For the text-containing cell, return its midpoint in [x, y] coordinate format. 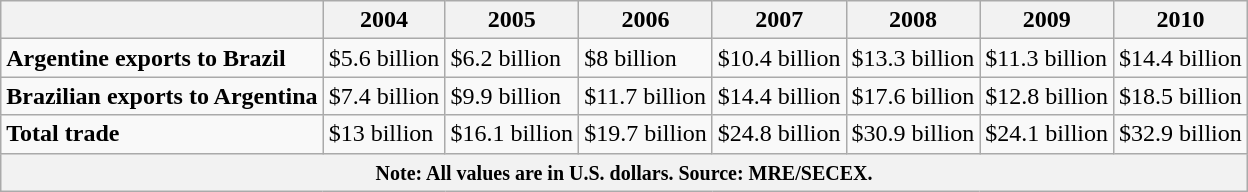
2006 [646, 20]
$10.4 billion [779, 58]
$32.9 billion [1181, 134]
$19.7 billion [646, 134]
$30.9 billion [913, 134]
Total trade [162, 134]
$16.1 billion [512, 134]
2009 [1047, 20]
Note: All values are in U.S. dollars. Source: MRE/SECEX. [624, 172]
$18.5 billion [1181, 96]
$13 billion [384, 134]
$11.7 billion [646, 96]
2004 [384, 20]
$8 billion [646, 58]
2008 [913, 20]
$5.6 billion [384, 58]
$11.3 billion [1047, 58]
2010 [1181, 20]
$17.6 billion [913, 96]
$12.8 billion [1047, 96]
$24.1 billion [1047, 134]
$6.2 billion [512, 58]
$7.4 billion [384, 96]
$13.3 billion [913, 58]
$24.8 billion [779, 134]
Argentine exports to Brazil [162, 58]
$9.9 billion [512, 96]
2007 [779, 20]
2005 [512, 20]
Brazilian exports to Argentina [162, 96]
